Search for the cell housing the specified text and yield its [X, Y] center coordinate. 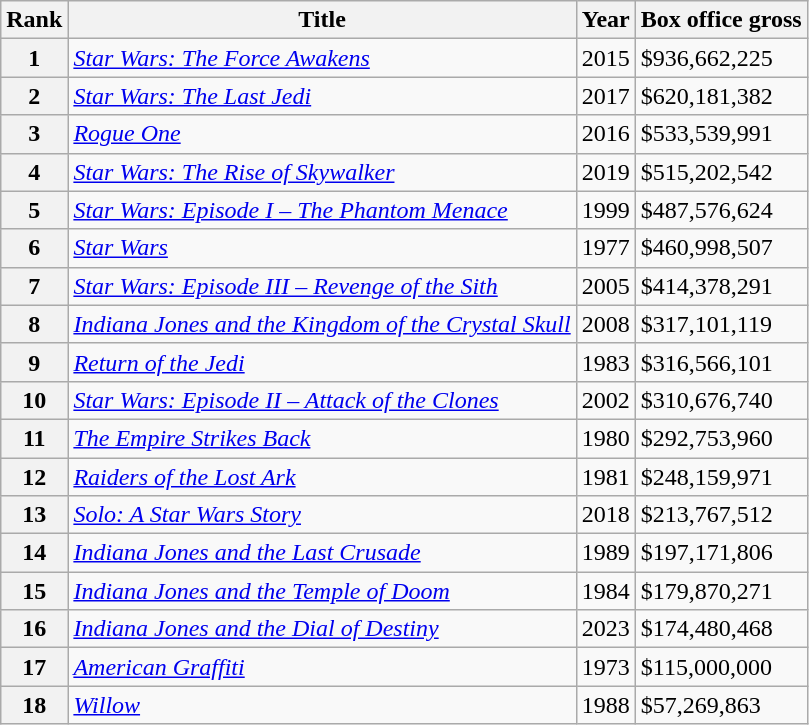
Star Wars: Episode III – Revenge of the Sith [322, 286]
American Graffiti [322, 667]
Star Wars: Episode I – The Phantom Menace [322, 210]
Star Wars: Episode II – Attack of the Clones [322, 400]
1977 [606, 248]
2002 [606, 400]
1988 [606, 705]
1983 [606, 362]
3 [34, 134]
$213,767,512 [721, 515]
10 [34, 400]
9 [34, 362]
$460,998,507 [721, 248]
$197,171,806 [721, 553]
$936,662,225 [721, 58]
Year [606, 20]
14 [34, 553]
17 [34, 667]
Star Wars: The Force Awakens [322, 58]
$487,576,624 [721, 210]
Indiana Jones and the Dial of Destiny [322, 629]
$310,676,740 [721, 400]
$57,269,863 [721, 705]
12 [34, 477]
2005 [606, 286]
$292,753,960 [721, 438]
1989 [606, 553]
5 [34, 210]
Indiana Jones and the Temple of Doom [322, 591]
13 [34, 515]
Rank [34, 20]
$115,000,000 [721, 667]
The Empire Strikes Back [322, 438]
4 [34, 172]
Indiana Jones and the Last Crusade [322, 553]
$179,870,271 [721, 591]
Indiana Jones and the Kingdom of the Crystal Skull [322, 324]
1999 [606, 210]
2018 [606, 515]
Star Wars: The Rise of Skywalker [322, 172]
$533,539,991 [721, 134]
2015 [606, 58]
$414,378,291 [721, 286]
Raiders of the Lost Ark [322, 477]
$316,566,101 [721, 362]
18 [34, 705]
2017 [606, 96]
Return of the Jedi [322, 362]
1973 [606, 667]
Star Wars [322, 248]
6 [34, 248]
2016 [606, 134]
Title [322, 20]
Willow [322, 705]
2023 [606, 629]
16 [34, 629]
$515,202,542 [721, 172]
1980 [606, 438]
$620,181,382 [721, 96]
15 [34, 591]
7 [34, 286]
2008 [606, 324]
$174,480,468 [721, 629]
1981 [606, 477]
8 [34, 324]
11 [34, 438]
1 [34, 58]
Box office gross [721, 20]
$248,159,971 [721, 477]
2019 [606, 172]
$317,101,119 [721, 324]
Star Wars: The Last Jedi [322, 96]
1984 [606, 591]
Rogue One [322, 134]
2 [34, 96]
Solo: A Star Wars Story [322, 515]
